Find where the given text appears and provide that cell's center as [x, y] coordinate. 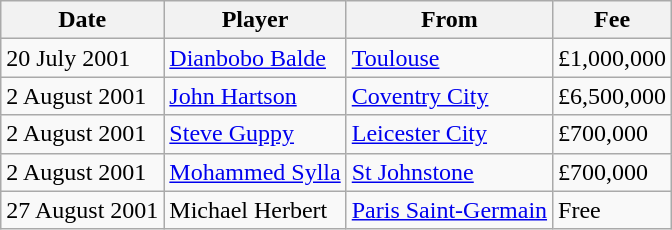
Mohammed Sylla [255, 172]
Dianbobo Balde [255, 58]
Fee [612, 20]
27 August 2001 [82, 210]
Player [255, 20]
St Johnstone [449, 172]
Date [82, 20]
Toulouse [449, 58]
Coventry City [449, 96]
John Hartson [255, 96]
20 July 2001 [82, 58]
Steve Guppy [255, 134]
£6,500,000 [612, 96]
Free [612, 210]
From [449, 20]
Michael Herbert [255, 210]
Leicester City [449, 134]
£1,000,000 [612, 58]
Paris Saint-Germain [449, 210]
